Identify which cell holds the provided text, then report its (X, Y) central coordinate. 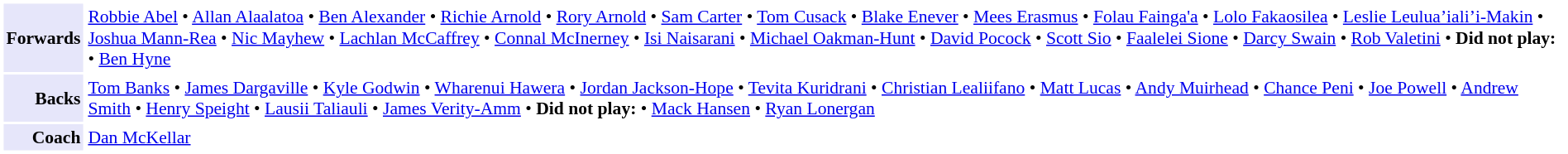
Coach (43, 137)
Dan McKellar (825, 137)
Backs (43, 98)
Forwards (43, 37)
